Scan for the cell matching the given text and deliver its [x, y] coordinate at center. 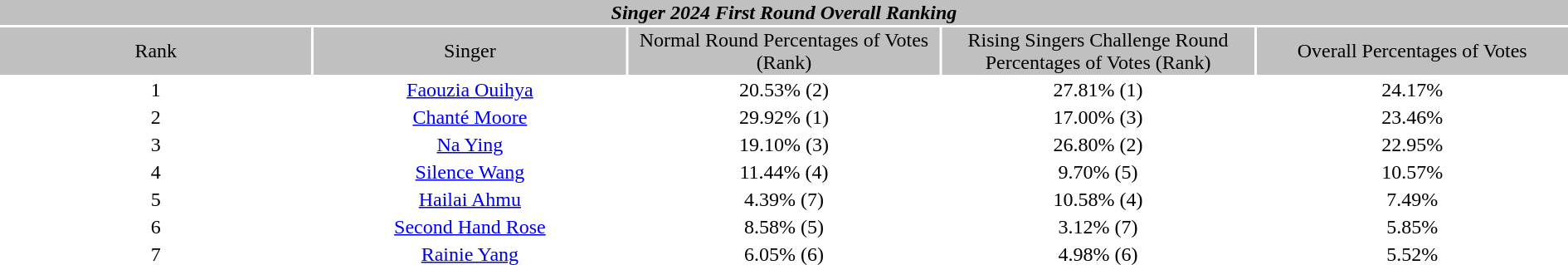
27.81% (1) [1098, 90]
26.80% (2) [1098, 145]
10.57% [1412, 172]
23.46% [1412, 117]
Singer [470, 52]
5 [156, 199]
1 [156, 90]
Faouzia Ouihya [470, 90]
29.92% (1) [784, 117]
Chanté Moore [470, 117]
5.85% [1412, 227]
Rising Singers Challenge Round Percentages of Votes (Rank) [1098, 52]
4 [156, 172]
8.58% (5) [784, 227]
Second Hand Rose [470, 227]
11.44% (4) [784, 172]
Silence Wang [470, 172]
6 [156, 227]
10.58% (4) [1098, 199]
Hailai Ahmu [470, 199]
7.49% [1412, 199]
17.00% (3) [1098, 117]
Singer 2024 First Round Overall Ranking [784, 12]
Normal Round Percentages of Votes (Rank) [784, 52]
Rank [156, 52]
2 [156, 117]
Na Ying [470, 145]
20.53% (2) [784, 90]
4.39% (7) [784, 199]
Overall Percentages of Votes [1412, 52]
9.70% (5) [1098, 172]
24.17% [1412, 90]
3.12% (7) [1098, 227]
22.95% [1412, 145]
19.10% (3) [784, 145]
3 [156, 145]
